Return the (X, Y) coordinate for the center point of the cell that contains the specified text.  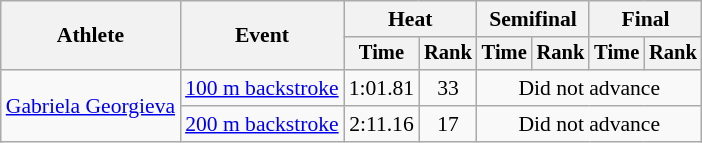
2:11.16 (382, 124)
Gabriela Georgieva (90, 106)
Heat (410, 19)
200 m backstroke (262, 124)
Athlete (90, 36)
17 (448, 124)
Final (645, 19)
Semifinal (533, 19)
1:01.81 (382, 88)
100 m backstroke (262, 88)
33 (448, 88)
Event (262, 36)
